Locate the cell with the specified text and output its (x, y) center coordinate. 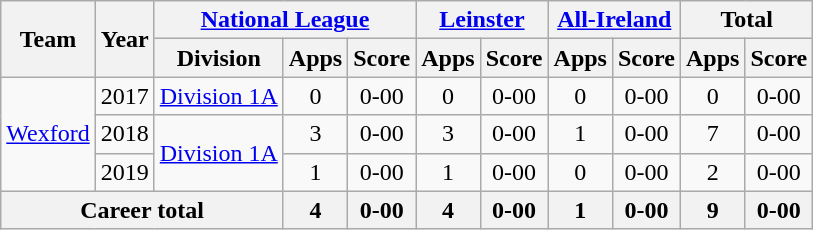
7 (712, 134)
2017 (124, 96)
2019 (124, 172)
Team (48, 39)
Division (218, 58)
Total (746, 20)
2018 (124, 134)
Year (124, 39)
Wexford (48, 134)
National League (284, 20)
Career total (142, 210)
Leinster (482, 20)
2 (712, 172)
9 (712, 210)
All-Ireland (614, 20)
